Identify which cell holds the provided text, then report its [X, Y] central coordinate. 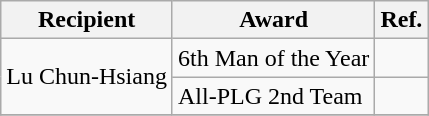
Lu Chun-Hsiang [87, 77]
6th Man of the Year [273, 58]
Recipient [87, 20]
All-PLG 2nd Team [273, 96]
Award [273, 20]
Ref. [402, 20]
